Detect which cell encompasses the target text, then output its [X, Y] center coordinate. 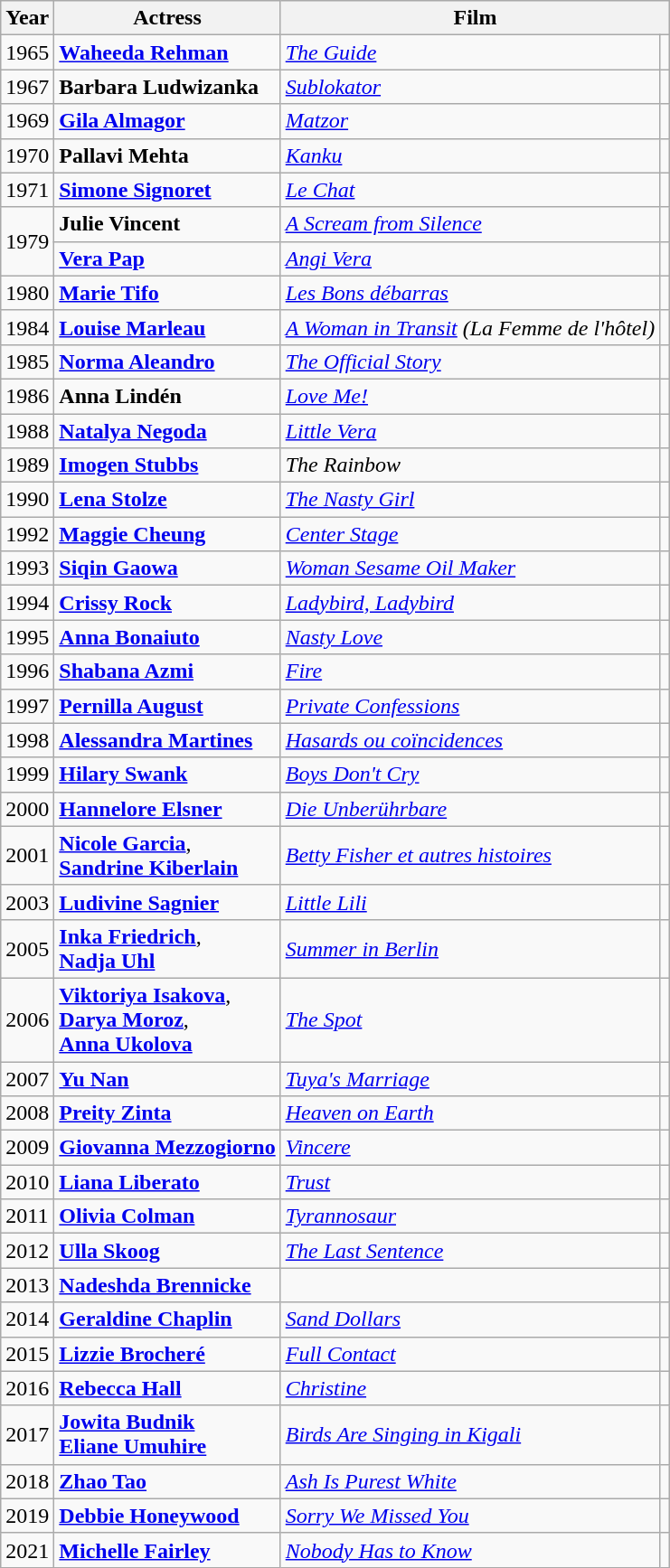
Natalya Negoda [167, 431]
1989 [27, 465]
Anna Bonaiuto [167, 637]
1992 [27, 534]
Waheeda Rehman [167, 52]
Giovanna Mezzogiorno [167, 1148]
The Rainbow [470, 465]
Vincere [470, 1148]
Lena Stolze [167, 500]
Zhao Tao [167, 1481]
1995 [27, 637]
1979 [27, 241]
Viktoriya Isakova, Darya Moroz, Anna Ukolova [167, 1019]
1997 [27, 706]
Ulla Skoog [167, 1251]
Yu Nan [167, 1078]
Pallavi Mehta [167, 155]
Birds Are Singing in Kigali [470, 1435]
Sorry We Missed You [470, 1516]
Jowita BudnikEliane Umuhire [167, 1435]
1986 [27, 396]
Shabana Azmi [167, 671]
Sublokator [470, 87]
2016 [27, 1388]
Matzor [470, 121]
Debbie Honeywood [167, 1516]
1980 [27, 293]
Marie Tifo [167, 293]
1965 [27, 52]
2003 [27, 902]
Imogen Stubbs [167, 465]
Preity Zinta [167, 1113]
Simone Signoret [167, 190]
Geraldine Chaplin [167, 1319]
Pernilla August [167, 706]
2014 [27, 1319]
Woman Sesame Oil Maker [470, 568]
1990 [27, 500]
Liana Liberato [167, 1182]
The Spot [470, 1019]
2013 [27, 1285]
Private Confessions [470, 706]
Anna Lindén [167, 396]
Les Bons débarras [470, 293]
2001 [27, 855]
Alessandra Martines [167, 740]
1999 [27, 775]
Siqin Gaowa [167, 568]
2015 [27, 1354]
Vera Pap [167, 258]
The Official Story [470, 361]
1970 [27, 155]
2012 [27, 1251]
The Last Sentence [470, 1251]
Michelle Fairley [167, 1550]
Nadeshda Brennicke [167, 1285]
Summer in Berlin [470, 949]
Kanku [470, 155]
Actress [167, 18]
Julie Vincent [167, 224]
Ash Is Purest White [470, 1481]
Trust [470, 1182]
1993 [27, 568]
Hasards ou coïncidences [470, 740]
2010 [27, 1182]
1988 [27, 431]
The Guide [470, 52]
Inka Friedrich, Nadja Uhl [167, 949]
2007 [27, 1078]
2008 [27, 1113]
Louise Marleau [167, 327]
Fire [470, 671]
Lizzie Brocheré [167, 1354]
Nasty Love [470, 637]
1984 [27, 327]
Tyrannosaur [470, 1216]
Crissy Rock [167, 603]
Ladybird, Ladybird [470, 603]
Barbara Ludwizanka [167, 87]
1985 [27, 361]
Nicole Garcia,Sandrine Kiberlain [167, 855]
2011 [27, 1216]
Maggie Cheung [167, 534]
Christine [470, 1388]
Heaven on Earth [470, 1113]
Angi Vera [470, 258]
2017 [27, 1435]
Le Chat [470, 190]
1998 [27, 740]
A Scream from Silence [470, 224]
Nobody Has to Know [470, 1550]
Betty Fisher et autres histoires [470, 855]
Full Contact [470, 1354]
1969 [27, 121]
Ludivine Sagnier [167, 902]
Love Me! [470, 396]
Year [27, 18]
2019 [27, 1516]
Center Stage [470, 534]
Little Lili [470, 902]
2018 [27, 1481]
2000 [27, 809]
Die Unberührbare [470, 809]
Rebecca Hall [167, 1388]
Boys Don't Cry [470, 775]
1994 [27, 603]
Little Vera [470, 431]
A Woman in Transit (La Femme de l'hôtel) [470, 327]
Hannelore Elsner [167, 809]
Tuya's Marriage [470, 1078]
Hilary Swank [167, 775]
Olivia Colman [167, 1216]
1971 [27, 190]
2005 [27, 949]
Film [476, 18]
2009 [27, 1148]
Norma Aleandro [167, 361]
The Nasty Girl [470, 500]
1996 [27, 671]
Sand Dollars [470, 1319]
Gila Almagor [167, 121]
2021 [27, 1550]
1967 [27, 87]
2006 [27, 1019]
